Capture the cell that displays the provided text and extract its (X, Y) central coordinate. 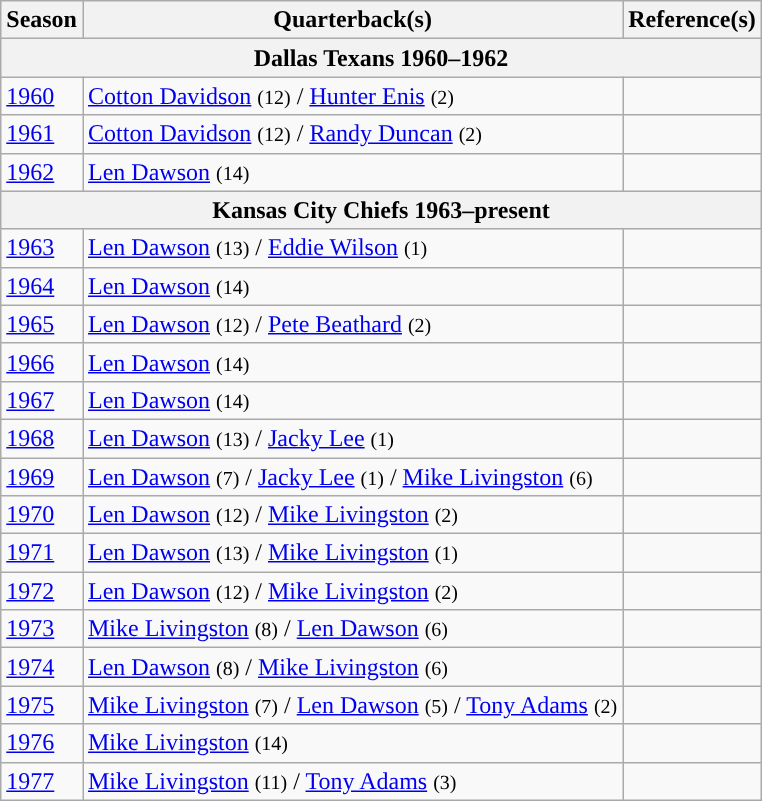
1976 (42, 743)
Len Dawson (13) / Eddie Wilson (1) (352, 248)
1962 (42, 172)
1964 (42, 286)
1969 (42, 477)
1975 (42, 705)
Len Dawson (12) / Pete Beathard (2) (352, 324)
Cotton Davidson (12) / Randy Duncan (2) (352, 134)
1971 (42, 553)
Season (42, 20)
Len Dawson (7) / Jacky Lee (1) / Mike Livingston (6) (352, 477)
Len Dawson (8) / Mike Livingston (6) (352, 667)
1970 (42, 515)
Mike Livingston (11) / Tony Adams (3) (352, 781)
1966 (42, 362)
Kansas City Chiefs 1963–present (382, 210)
Mike Livingston (14) (352, 743)
Mike Livingston (8) / Len Dawson (6) (352, 629)
Dallas Texans 1960–1962 (382, 58)
1963 (42, 248)
Len Dawson (13) / Mike Livingston (1) (352, 553)
1967 (42, 400)
Mike Livingston (7) / Len Dawson (5) / Tony Adams (2) (352, 705)
1973 (42, 629)
Quarterback(s) (352, 20)
1960 (42, 96)
1968 (42, 438)
Cotton Davidson (12) / Hunter Enis (2) (352, 96)
1977 (42, 781)
1972 (42, 591)
Len Dawson (13) / Jacky Lee (1) (352, 438)
Reference(s) (692, 20)
1974 (42, 667)
1961 (42, 134)
1965 (42, 324)
